Detect which cell encompasses the target text, then output its [X, Y] center coordinate. 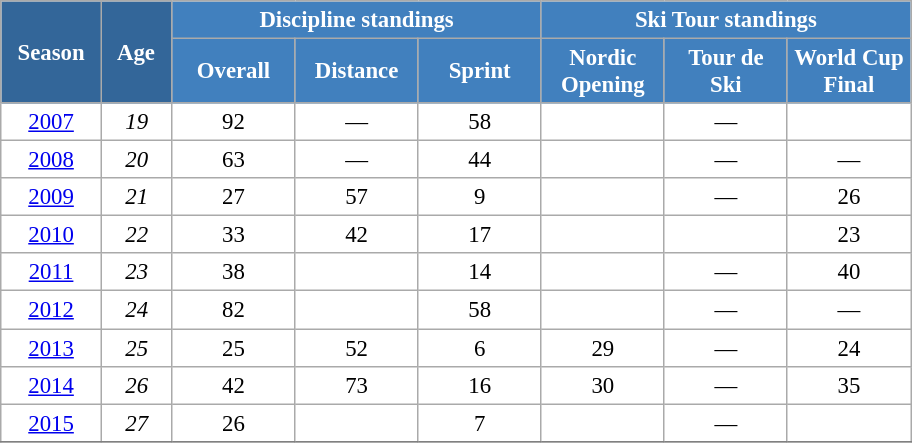
82 [234, 310]
Discipline standings [356, 20]
2008 [52, 160]
20 [136, 160]
19 [136, 122]
7 [480, 423]
52 [356, 348]
9 [480, 197]
92 [234, 122]
Tour deSki [726, 72]
2014 [52, 385]
Sprint [480, 72]
14 [480, 273]
30 [602, 385]
44 [480, 160]
16 [480, 385]
35 [848, 385]
33 [234, 235]
2015 [52, 423]
2011 [52, 273]
2009 [52, 197]
Season [52, 52]
Overall [234, 72]
NordicOpening [602, 72]
17 [480, 235]
Distance [356, 72]
2010 [52, 235]
38 [234, 273]
2012 [52, 310]
Ski Tour standings [726, 20]
World CupFinal [848, 72]
22 [136, 235]
Age [136, 52]
6 [480, 348]
2013 [52, 348]
29 [602, 348]
40 [848, 273]
21 [136, 197]
73 [356, 385]
63 [234, 160]
57 [356, 197]
2007 [52, 122]
